Return the [x, y] coordinate for the center point of the cell that contains the specified text.  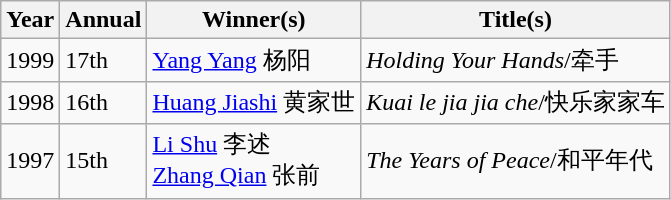
1998 [30, 102]
Yang Yang 杨阳 [254, 60]
Huang Jiashi 黄家世 [254, 102]
17th [104, 60]
16th [104, 102]
Li Shu 李述Zhang Qian 张前 [254, 161]
15th [104, 161]
Annual [104, 20]
1997 [30, 161]
Year [30, 20]
Winner(s) [254, 20]
1999 [30, 60]
Kuai le jia jia che/快乐家家车 [516, 102]
The Years of Peace/和平年代 [516, 161]
Holding Your Hands/牵手 [516, 60]
Title(s) [516, 20]
